From the cell containing the given text, extract its center point as [X, Y] coordinate. 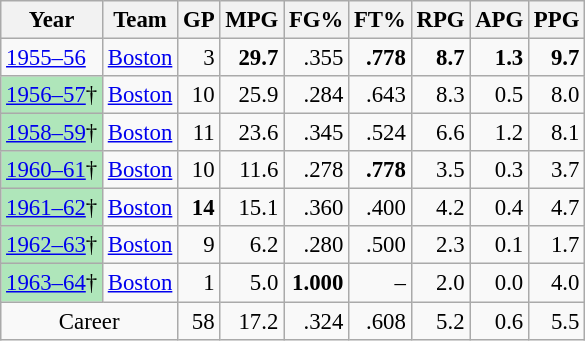
MPG [252, 20]
8.3 [440, 95]
25.9 [252, 95]
1962–63† [52, 245]
0.5 [500, 95]
2.0 [440, 283]
1958–59† [52, 133]
4.0 [557, 283]
6.6 [440, 133]
17.2 [252, 321]
FG% [316, 20]
6.2 [252, 245]
3.7 [557, 170]
Career [90, 321]
9 [199, 245]
.360 [316, 208]
15.1 [252, 208]
1961–62† [52, 208]
.400 [380, 208]
58 [199, 321]
2.3 [440, 245]
.608 [380, 321]
9.7 [557, 58]
0.1 [500, 245]
0.0 [500, 283]
APG [500, 20]
23.6 [252, 133]
1.000 [316, 283]
1963–64† [52, 283]
.324 [316, 321]
29.7 [252, 58]
5.5 [557, 321]
0.3 [500, 170]
8.1 [557, 133]
8.7 [440, 58]
4.7 [557, 208]
.500 [380, 245]
5.2 [440, 321]
14 [199, 208]
Team [140, 20]
4.2 [440, 208]
11 [199, 133]
8.0 [557, 95]
3 [199, 58]
1.7 [557, 245]
3.5 [440, 170]
RPG [440, 20]
.280 [316, 245]
GP [199, 20]
11.6 [252, 170]
1956–57† [52, 95]
.524 [380, 133]
PPG [557, 20]
FT% [380, 20]
5.0 [252, 283]
1955–56 [52, 58]
0.6 [500, 321]
1960–61† [52, 170]
.345 [316, 133]
.278 [316, 170]
Year [52, 20]
1.3 [500, 58]
0.4 [500, 208]
.643 [380, 95]
– [380, 283]
.284 [316, 95]
.355 [316, 58]
1.2 [500, 133]
1 [199, 283]
